From the cell containing the given text, extract its center point as [x, y] coordinate. 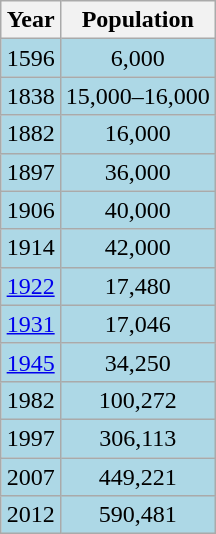
1838 [30, 96]
1931 [30, 324]
16,000 [138, 134]
590,481 [138, 515]
Population [138, 20]
2012 [30, 515]
1906 [30, 210]
17,480 [138, 286]
15,000–16,000 [138, 96]
Year [30, 20]
306,113 [138, 438]
449,221 [138, 477]
34,250 [138, 362]
2007 [30, 477]
36,000 [138, 172]
1997 [30, 438]
1882 [30, 134]
100,272 [138, 400]
17,046 [138, 324]
1596 [30, 58]
1982 [30, 400]
1945 [30, 362]
1922 [30, 286]
42,000 [138, 248]
40,000 [138, 210]
6,000 [138, 58]
1897 [30, 172]
1914 [30, 248]
